Detect which cell encompasses the target text, then output its [x, y] center coordinate. 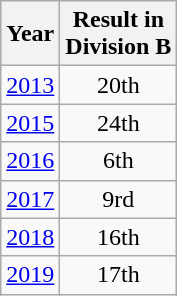
24th [118, 123]
2016 [30, 161]
2017 [30, 199]
20th [118, 85]
16th [118, 237]
6th [118, 161]
2013 [30, 85]
2019 [30, 275]
Result inDivision B [118, 34]
Year [30, 34]
9rd [118, 199]
2015 [30, 123]
2018 [30, 237]
17th [118, 275]
